Identify which cell holds the provided text, then report its (x, y) central coordinate. 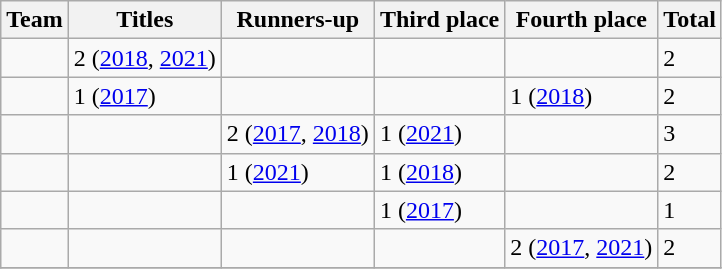
2 (2017, 2018) (298, 134)
Runners-up (298, 20)
Total (690, 20)
1 (690, 210)
2 (2017, 2021) (582, 248)
Fourth place (582, 20)
Team (35, 20)
2 (2018, 2021) (144, 58)
Titles (144, 20)
Third place (439, 20)
3 (690, 134)
